Scan for the cell matching the given text and deliver its [X, Y] coordinate at center. 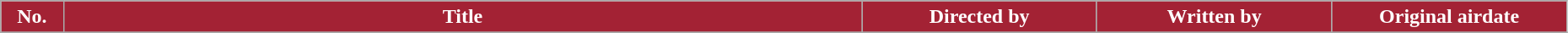
Written by [1214, 17]
Directed by [979, 17]
Original airdate [1449, 17]
No. [32, 17]
Title [462, 17]
